Return the [x, y] coordinate for the center point of the cell that contains the specified text.  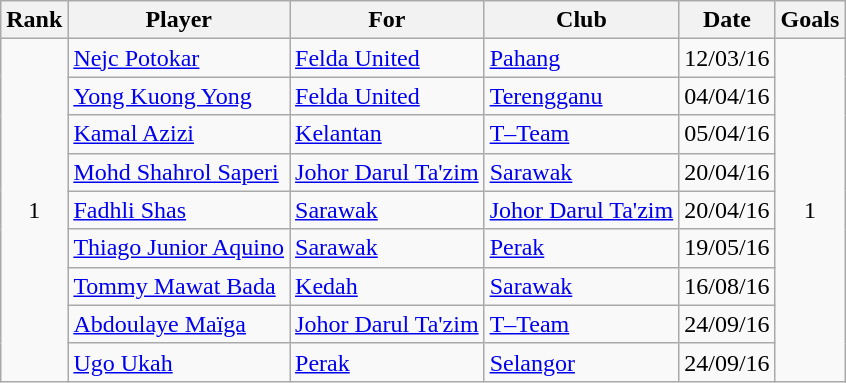
Player [179, 20]
Club [582, 20]
05/04/16 [727, 134]
For [388, 20]
Yong Kuong Yong [179, 96]
Goals [810, 20]
Terengganu [582, 96]
Tommy Mawat Bada [179, 286]
16/08/16 [727, 286]
Mohd Shahrol Saperi [179, 172]
Pahang [582, 58]
Abdoulaye Maïga [179, 324]
12/03/16 [727, 58]
Selangor [582, 362]
Kamal Azizi [179, 134]
Kedah [388, 286]
Ugo Ukah [179, 362]
Nejc Potokar [179, 58]
Date [727, 20]
Kelantan [388, 134]
04/04/16 [727, 96]
Thiago Junior Aquino [179, 248]
19/05/16 [727, 248]
Fadhli Shas [179, 210]
Rank [34, 20]
